Capture the cell that displays the provided text and extract its [X, Y] central coordinate. 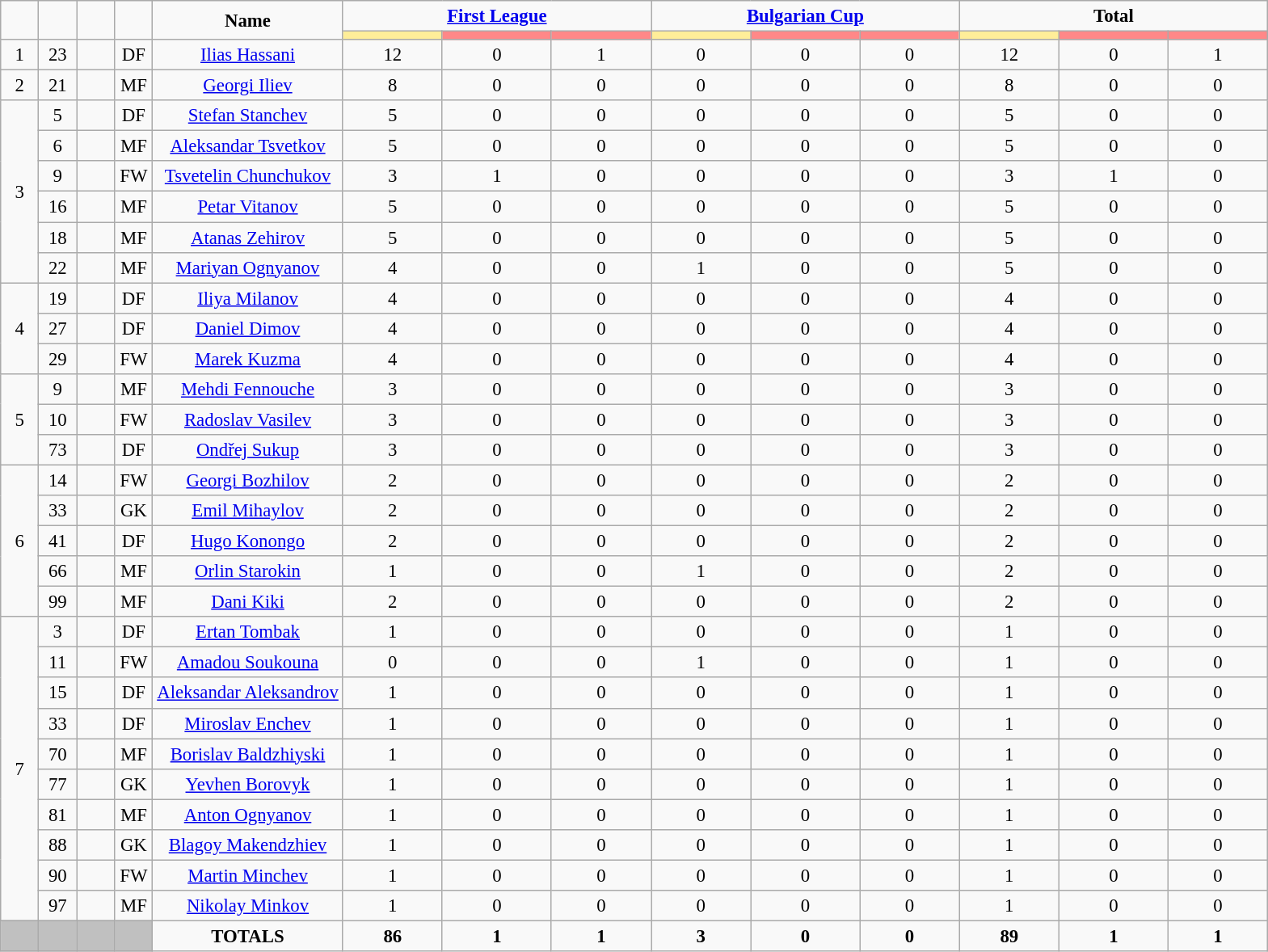
Ertan Tombak [247, 632]
Name [247, 20]
First League [497, 16]
29 [58, 359]
97 [58, 906]
Ondřej Sukup [247, 450]
89 [1009, 936]
Aleksandar Tsvetkov [247, 146]
Blagoy Makendzhiev [247, 845]
Miroslav Enchev [247, 723]
Emil Mihaylov [247, 511]
90 [58, 875]
Iliya Milanov [247, 298]
Petar Vitanov [247, 207]
Orlin Starokin [247, 571]
Hugo Konongo [247, 541]
66 [58, 571]
Tsvetelin Chunchukov [247, 177]
Aleksandar Aleksandrov [247, 693]
Ilias Hassani [247, 55]
Anton Ognyanov [247, 815]
88 [58, 845]
7 [19, 769]
Mariyan Ognyanov [247, 267]
77 [58, 784]
23 [58, 55]
Amadou Soukouna [247, 663]
73 [58, 450]
Georgi Iliev [247, 86]
11 [58, 663]
Nikolay Minkov [247, 906]
15 [58, 693]
TOTALS [247, 936]
70 [58, 754]
27 [58, 328]
86 [393, 936]
Stefan Stanchev [247, 116]
22 [58, 267]
Daniel Dimov [247, 328]
Georgi Bozhilov [247, 480]
18 [58, 238]
Borislav Baldzhiyski [247, 754]
81 [58, 815]
Bulgarian Cup [806, 16]
21 [58, 86]
Marek Kuzma [247, 359]
Mehdi Fennouche [247, 390]
Yevhen Borovyk [247, 784]
10 [58, 419]
Martin Minchev [247, 875]
Total [1114, 16]
Radoslav Vasilev [247, 419]
16 [58, 207]
41 [58, 541]
99 [58, 602]
Dani Kiki [247, 602]
14 [58, 480]
Atanas Zehirov [247, 238]
19 [58, 298]
